Find where the given text appears and provide that cell's center as [X, Y] coordinate. 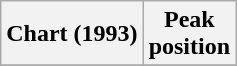
Peakposition [189, 34]
Chart (1993) [72, 34]
